Scan for the cell matching the given text and deliver its [x, y] coordinate at center. 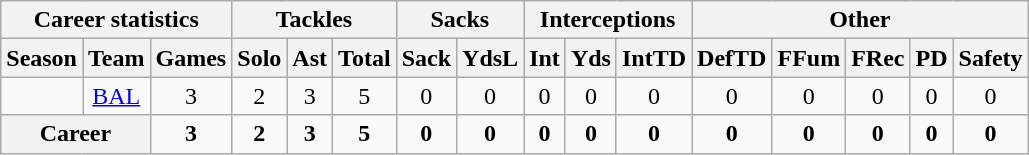
Tackles [314, 20]
YdsL [490, 58]
Solo [260, 58]
Int [545, 58]
FRec [878, 58]
Other [860, 20]
Total [365, 58]
IntTD [654, 58]
Interceptions [608, 20]
FFum [809, 58]
Games [191, 58]
DefTD [732, 58]
BAL [116, 96]
Team [116, 58]
Sack [426, 58]
Sacks [460, 20]
Safety [990, 58]
Ast [310, 58]
Career [76, 134]
PD [932, 58]
Season [42, 58]
Career statistics [116, 20]
Yds [590, 58]
